Pinpoint the cell where the given text exists, returning its [X, Y] midpoint coordinate. 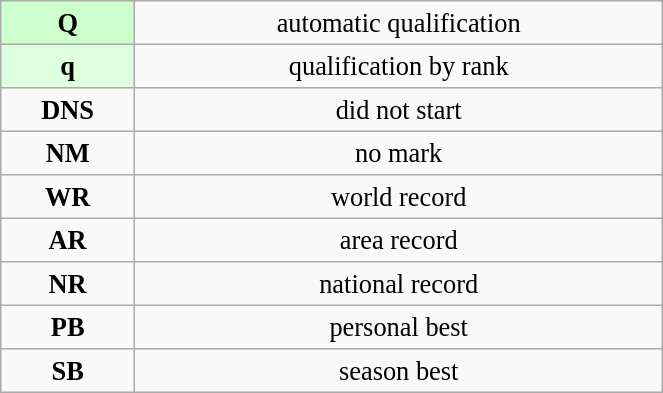
world record [399, 197]
national record [399, 284]
Q [68, 22]
q [68, 66]
WR [68, 197]
automatic qualification [399, 22]
qualification by rank [399, 66]
DNS [68, 109]
season best [399, 371]
NM [68, 153]
SB [68, 371]
area record [399, 240]
PB [68, 327]
did not start [399, 109]
no mark [399, 153]
AR [68, 240]
personal best [399, 327]
NR [68, 284]
